Output the (x, y) coordinate of the center of the cell containing the given text.  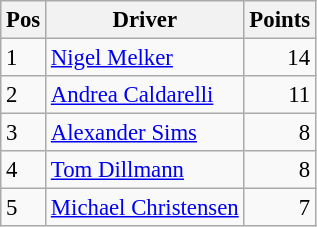
1 (24, 58)
Michael Christensen (146, 208)
Tom Dillmann (146, 170)
3 (24, 133)
Pos (24, 20)
4 (24, 170)
11 (280, 95)
2 (24, 95)
Andrea Caldarelli (146, 95)
Driver (146, 20)
7 (280, 208)
Alexander Sims (146, 133)
14 (280, 58)
Points (280, 20)
5 (24, 208)
Nigel Melker (146, 58)
